From the cell containing the given text, extract its center point as [x, y] coordinate. 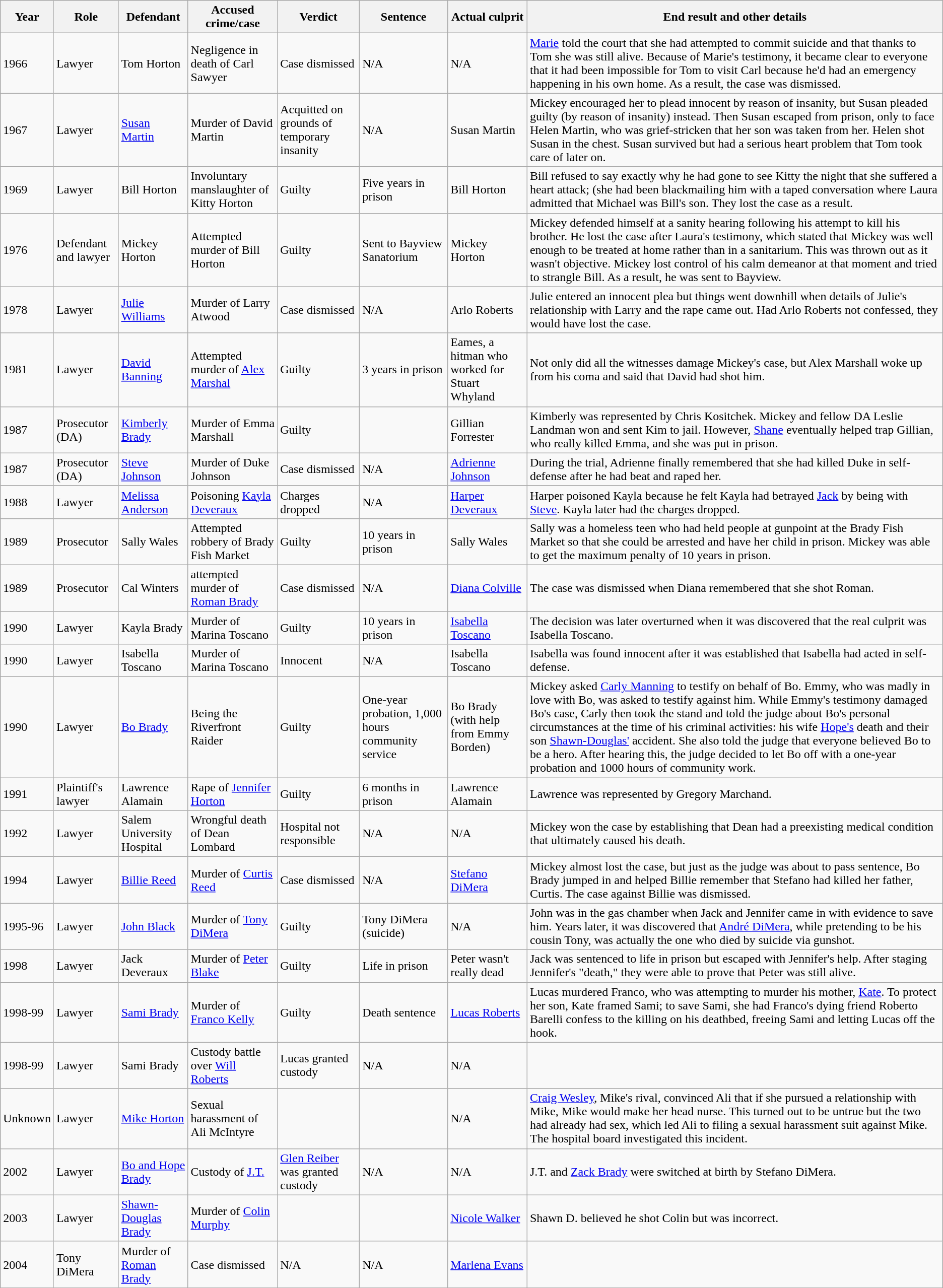
Harper Deveraux [488, 502]
Life in prison [404, 966]
Kayla Brady [153, 628]
Sent to Bayview Sanatorium [404, 250]
Five years in prison [404, 190]
John Black [153, 926]
Peter wasn't really dead [488, 966]
Stefano DiMera [488, 880]
Rape of Jennifer Horton [233, 794]
Shawn-Douglas Brady [153, 1218]
Lucas Roberts [488, 1012]
attempted murder of Roman Brady [233, 588]
Charges dropped [318, 502]
Verdict [318, 17]
Gillian Forrester [488, 430]
Glen Reiber was granted custody [318, 1172]
Diana Colville [488, 588]
Murder of Curtis Reed [233, 880]
Tony DiMera [86, 1264]
3 years in prison [404, 370]
Salem University Hospital [153, 834]
1992 [27, 834]
1988 [27, 502]
Unknown [27, 1118]
Murder of Colin Murphy [233, 1218]
Murder of Emma Marshall [233, 430]
Bo Brady [153, 727]
1966 [27, 63]
Accused crime/case [233, 17]
Plaintiff's lawyer [86, 794]
1994 [27, 880]
Cal Winters [153, 588]
Custody of J.T. [233, 1172]
Murder of Duke Johnson [233, 469]
Innocent [318, 661]
Tom Horton [153, 63]
Julie Williams [153, 310]
Mickey won the case by establishing that Dean had a preexisting medical condition that ultimately caused his death. [734, 834]
Wrongful death of Dean Lombard [233, 834]
Mike Horton [153, 1118]
Hospital not responsible [318, 834]
Jack Deveraux [153, 966]
Lucas granted custody [318, 1065]
Adrienne Johnson [488, 469]
Kimberly Brady [153, 430]
During the trial, Adrienne finally remembered that she had killed Duke in self-defense after he had beat and raped her. [734, 469]
The case was dismissed when Diana remembered that she shot Roman. [734, 588]
Acquitted on grounds of temporary insanity [318, 130]
Poisoning Kayla Deveraux [233, 502]
Role [86, 17]
End result and other details [734, 17]
Lawrence was represented by Gregory Marchand. [734, 794]
Negligence in death of Carl Sawyer [233, 63]
Attempted robbery of Brady Fish Market [233, 541]
The decision was later overturned when it was discovered that the real culprit was Isabella Toscano. [734, 628]
David Banning [153, 370]
Actual culprit [488, 17]
Tony DiMera (suicide) [404, 926]
1991 [27, 794]
Shawn D. believed he shot Colin but was incorrect. [734, 1218]
Custody battle over Will Roberts [233, 1065]
Bo Brady (with help from Emmy Borden) [488, 727]
Involuntary manslaughter of Kitty Horton [233, 190]
Being the Riverfront Raider [233, 727]
Marlena Evans [488, 1264]
One-year probation, 1,000 hours community service [404, 727]
Isabella was found innocent after it was established that Isabella had acted in self-defense. [734, 661]
Murder of Franco Kelly [233, 1012]
1981 [27, 370]
1976 [27, 250]
Death sentence [404, 1012]
Melissa Anderson [153, 502]
Eames, a hitman who worked for Stuart Whyland [488, 370]
Murder of Roman Brady [153, 1264]
1967 [27, 130]
Murder of Peter Blake [233, 966]
1998 [27, 966]
Attempted murder of Alex Marshal [233, 370]
Bo and Hope Brady [153, 1172]
2002 [27, 1172]
Sexual harassment of Ali McIntyre [233, 1118]
Billie Reed [153, 880]
Defendant [153, 17]
Year [27, 17]
1978 [27, 310]
Murder of Larry Atwood [233, 310]
Murder of David Martin [233, 130]
2003 [27, 1218]
Sentence [404, 17]
J.T. and Zack Brady were switched at birth by Stefano DiMera. [734, 1172]
Steve Johnson [153, 469]
Attempted murder of Bill Horton [233, 250]
Arlo Roberts [488, 310]
Nicole Walker [488, 1218]
Not only did all the witnesses damage Mickey's case, but Alex Marshall woke up from his coma and said that David had shot him. [734, 370]
2004 [27, 1264]
1969 [27, 190]
6 months in prison [404, 794]
Harper poisoned Kayla because he felt Kayla had betrayed Jack by being with Steve. Kayla later had the charges dropped. [734, 502]
Murder of Tony DiMera [233, 926]
Defendant and lawyer [86, 250]
1995-96 [27, 926]
